Detect which cell encompasses the target text, then output its [x, y] center coordinate. 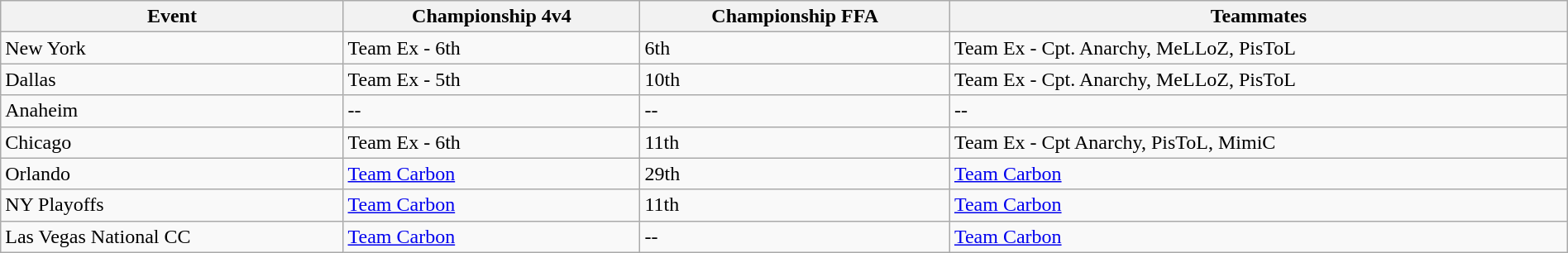
29th [796, 174]
Las Vegas National CC [172, 236]
Championship FFA [796, 17]
New York [172, 48]
NY Playoffs [172, 205]
6th [796, 48]
Event [172, 17]
Orlando [172, 174]
10th [796, 79]
Teammates [1259, 17]
Dallas [172, 79]
Anaheim [172, 111]
Team Ex - Cpt Anarchy, PisToL, MimiC [1259, 142]
Championship 4v4 [491, 17]
Chicago [172, 142]
Team Ex - 5th [491, 79]
